Capture the cell that displays the provided text and extract its (X, Y) central coordinate. 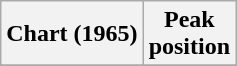
Peakposition (189, 34)
Chart (1965) (72, 34)
